Output the (X, Y) coordinate of the center of the cell containing the given text.  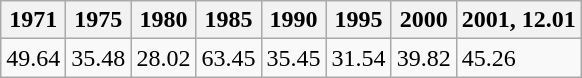
2001, 12.01 (518, 20)
1971 (34, 20)
2000 (424, 20)
35.45 (294, 58)
35.48 (98, 58)
63.45 (228, 58)
1990 (294, 20)
1995 (358, 20)
45.26 (518, 58)
31.54 (358, 58)
49.64 (34, 58)
1975 (98, 20)
1985 (228, 20)
39.82 (424, 58)
1980 (164, 20)
28.02 (164, 58)
